For the text-containing cell, return its midpoint in [X, Y] coordinate format. 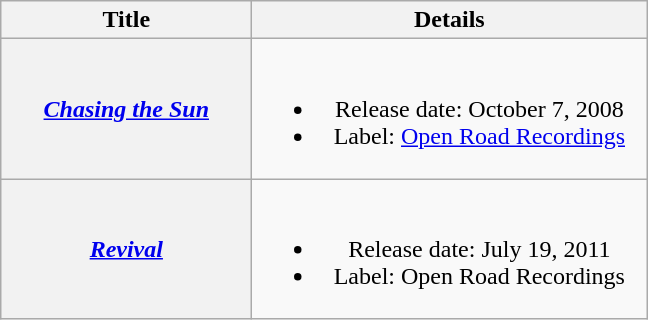
Details [450, 20]
Revival [126, 249]
Release date: July 19, 2011Label: Open Road Recordings [450, 249]
Chasing the Sun [126, 109]
Release date: October 7, 2008Label: Open Road Recordings [450, 109]
Title [126, 20]
